Determine the [x, y] coordinate at the center of the cell enclosing the given text.  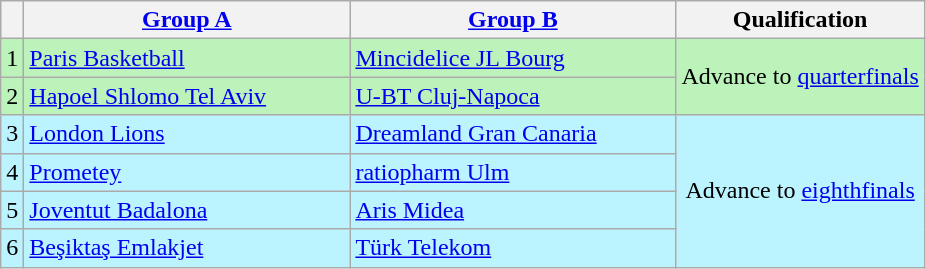
Joventut Badalona [187, 210]
Advance to quarterfinals [800, 77]
Group B [513, 20]
6 [12, 248]
2 [12, 96]
Türk Telekom [513, 248]
Prometey [187, 172]
Mincidelice JL Bourg [513, 58]
Qualification [800, 20]
Beşiktaş Emlakjet [187, 248]
3 [12, 134]
4 [12, 172]
Dreamland Gran Canaria [513, 134]
Group A [187, 20]
Aris Midea [513, 210]
London Lions [187, 134]
U-BT Cluj-Napoca [513, 96]
1 [12, 58]
Hapoel Shlomo Tel Aviv [187, 96]
5 [12, 210]
Paris Basketball [187, 58]
ratiopharm Ulm [513, 172]
Advance to eighthfinals [800, 191]
